Find where the given text appears and provide that cell's center as (x, y) coordinate. 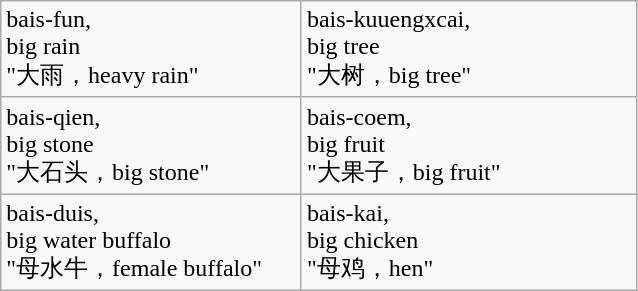
bais-qien,big stone"大石头，big stone" (152, 146)
bais-kuuengxcai,big tree"大树，big tree" (468, 50)
bais-fun,big rain"大雨，heavy rain" (152, 50)
bais-kai,big chicken"母鸡，hen" (468, 242)
bais-coem,big fruit"大果子，big fruit" (468, 146)
bais-duis,big water buffalo"母水牛，female buffalo" (152, 242)
